Detect which cell encompasses the target text, then output its [x, y] center coordinate. 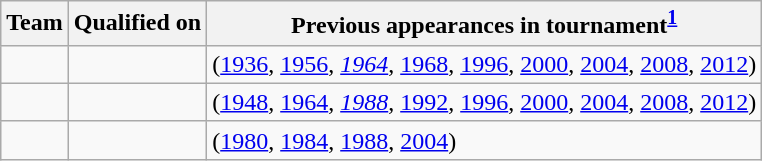
(1936, 1956, 1964, 1968, 1996, 2000, 2004, 2008, 2012) [484, 64]
(1980, 1984, 1988, 2004) [484, 140]
(1948, 1964, 1988, 1992, 1996, 2000, 2004, 2008, 2012) [484, 102]
Team [35, 24]
Previous appearances in tournament1 [484, 24]
Qualified on [137, 24]
